Provide the [X, Y] coordinate of the cell's center where the given text is located.  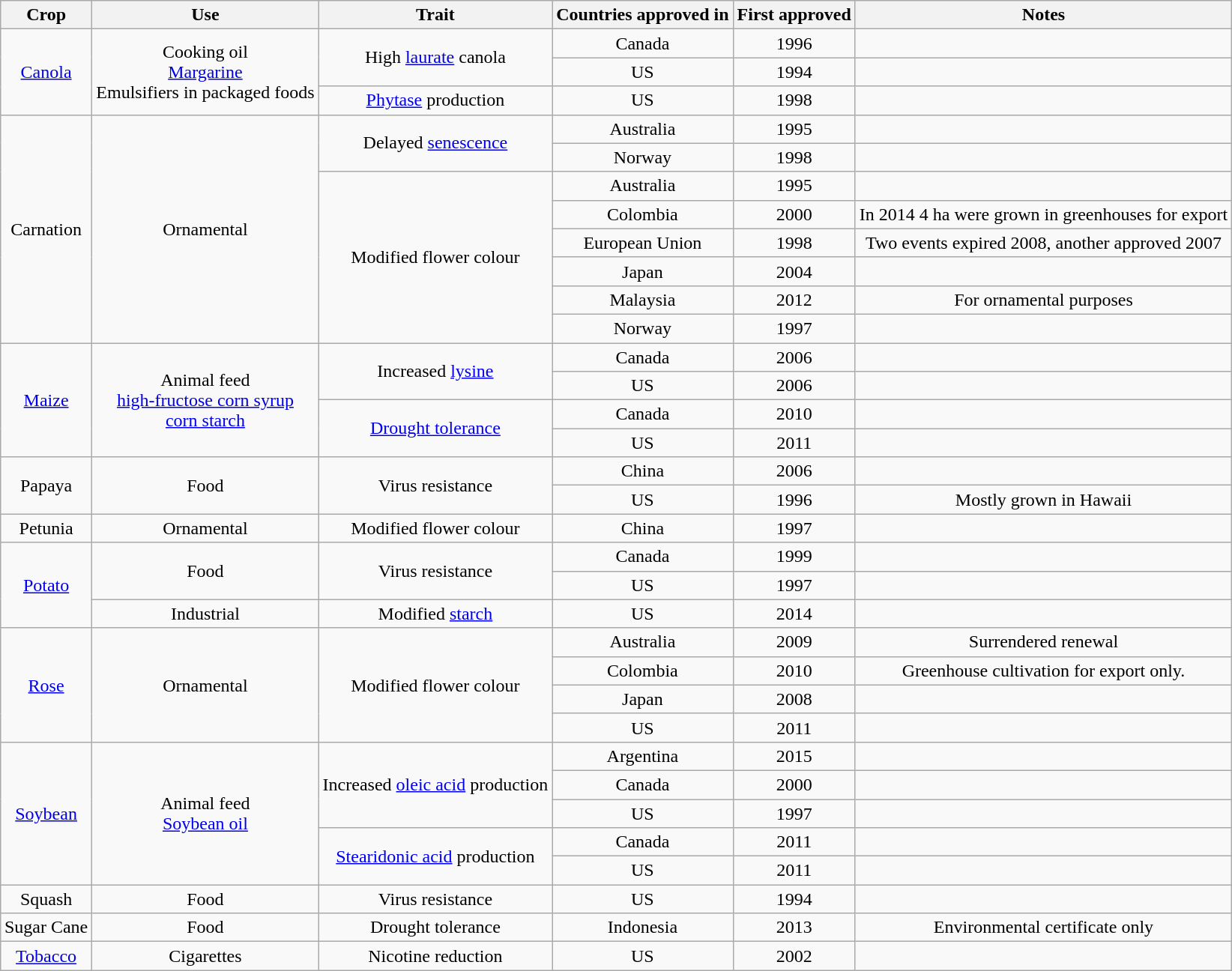
2012 [794, 300]
Rose [46, 685]
Modified starch [435, 614]
Sugar Cane [46, 928]
2008 [794, 699]
Mostly grown in Hawaii [1043, 500]
European Union [643, 243]
Malaysia [643, 300]
Squash [46, 899]
Indonesia [643, 928]
Delayed senescence [435, 143]
Canola [46, 72]
Greenhouse cultivation for export only. [1043, 671]
Increased lysine [435, 372]
Use [205, 15]
Maize [46, 400]
Argentina [643, 756]
2015 [794, 756]
High laurate canola [435, 58]
Countries approved in [643, 15]
Carnation [46, 229]
Notes [1043, 15]
Nicotine reduction [435, 956]
2013 [794, 928]
2004 [794, 271]
2014 [794, 614]
Phytase production [435, 100]
Animal feedSoybean oil [205, 813]
Environmental certificate only [1043, 928]
2002 [794, 956]
Cigarettes [205, 956]
Trait [435, 15]
Two events expired 2008, another approved 2007 [1043, 243]
Papaya [46, 486]
Cooking oilMargarineEmulsifiers in packaged foods [205, 72]
Soybean [46, 813]
1999 [794, 557]
For ornamental purposes [1043, 300]
Tobacco [46, 956]
In 2014 4 ha were grown in greenhouses for export [1043, 214]
Animal feedhigh-fructose corn syrupcorn starch [205, 400]
Surrendered renewal [1043, 642]
2009 [794, 642]
Increased oleic acid production [435, 784]
Stearidonic acid production [435, 856]
Petunia [46, 528]
First approved [794, 15]
Crop [46, 15]
Potato [46, 585]
Industrial [205, 614]
